Determine the (x, y) coordinate at the center of the cell enclosing the given text.  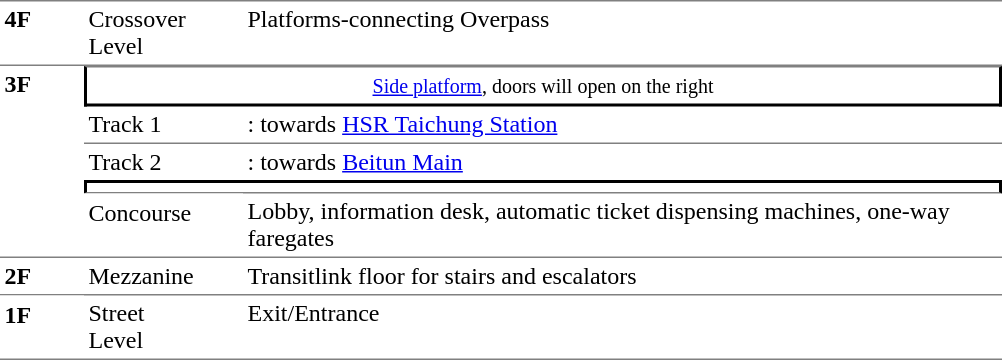
Track 2 (164, 162)
: towards Beitun Main (622, 162)
Exit/Entrance (622, 328)
Transitlink floor for stairs and escalators (622, 276)
1F (42, 328)
Track 1 (164, 125)
Mezzanine (164, 276)
3F (42, 161)
2F (42, 276)
CrossoverLevel (164, 33)
4F (42, 33)
StreetLevel (164, 328)
Lobby, information desk, automatic ticket dispensing machines, one-way faregates (622, 226)
Concourse (164, 226)
Platforms-connecting Overpass (622, 33)
: towards HSR Taichung Station (622, 125)
Side platform, doors will open on the right (543, 86)
